Output the (x, y) coordinate of the center of the cell containing the given text.  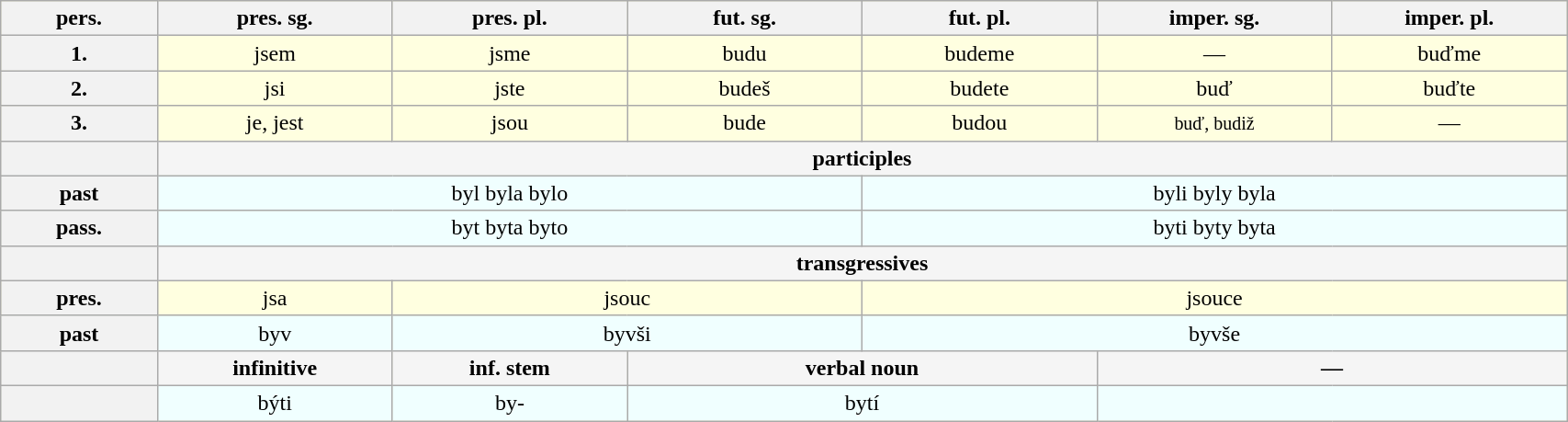
3. (79, 123)
byvši (626, 333)
jsouce (1214, 298)
byl byla bylo (509, 193)
jsi (275, 88)
fut. pl. (979, 18)
jsouc (626, 298)
byli byly byla (1214, 193)
budu (745, 53)
byv (275, 333)
byt byta byto (509, 228)
bytí (862, 403)
budeme (979, 53)
byvše (1214, 333)
buď, budiž (1214, 123)
pres. pl. (510, 18)
budeš (745, 88)
pres. (79, 298)
bude (745, 123)
pers. (79, 18)
verbal noun (862, 368)
2. (79, 88)
by- (510, 403)
participles (862, 158)
byti byty byta (1214, 228)
jsa (275, 298)
infinitive (275, 368)
pres. sg. (275, 18)
budete (979, 88)
jsou (510, 123)
fut. sg. (745, 18)
jsem (275, 53)
býti (275, 403)
buďme (1450, 53)
imper. sg. (1214, 18)
pass. (79, 228)
buďte (1450, 88)
1. (79, 53)
imper. pl. (1450, 18)
inf. stem (510, 368)
jste (510, 88)
buď (1214, 88)
jsme (510, 53)
budou (979, 123)
transgressives (862, 263)
je, jest (275, 123)
